Output the (x, y) coordinate of the center of the cell containing the given text.  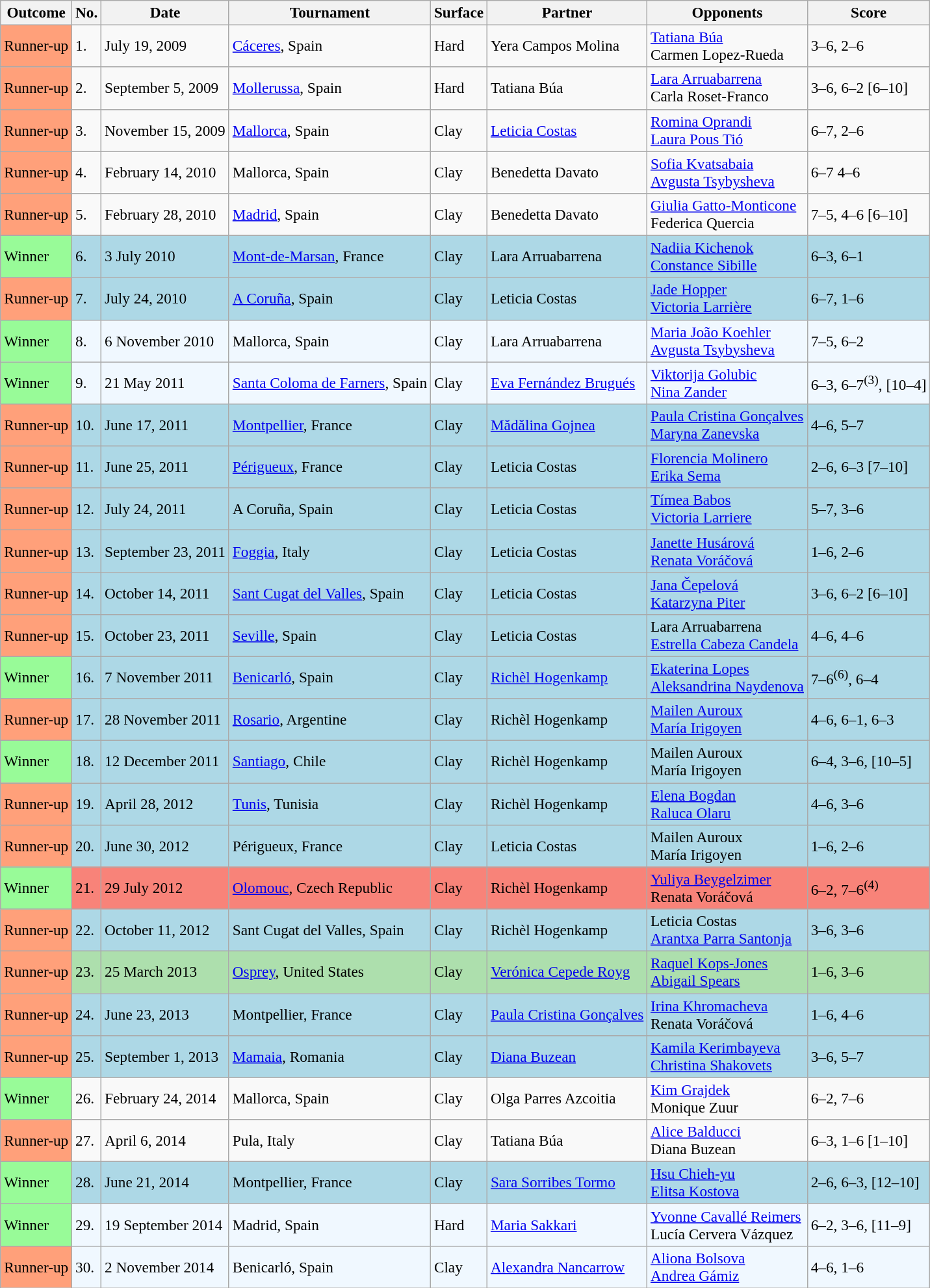
Mădălina Gojnea (567, 425)
6 November 2010 (165, 341)
4. (87, 172)
Irina Khromacheva Renata Voráčová (728, 1014)
7–5, 6–2 (868, 341)
21. (87, 888)
20. (87, 846)
29. (87, 1224)
July 24, 2011 (165, 509)
September 23, 2011 (165, 551)
Nadiia Kichenok Constance Sibille (728, 256)
22. (87, 929)
Maria Sakkari (567, 1224)
Date (165, 12)
15. (87, 636)
Janette Husárová Renata Voráčová (728, 551)
2 November 2014 (165, 1267)
Paula Cristina Gonçalves Maryna Zanevska (728, 425)
Alice Balducci Diana Buzean (728, 1140)
3–6, 2–6 (868, 45)
4–6, 5–7 (868, 425)
September 1, 2013 (165, 1057)
Alexandra Nancarrow (567, 1267)
30. (87, 1267)
6–2, 3–6, [11–9] (868, 1224)
6–7, 2–6 (868, 130)
No. (87, 12)
19. (87, 803)
July 19, 2009 (165, 45)
Lara Arruabarrena Carla Roset-Franco (728, 88)
6–3, 6–1 (868, 256)
Santa Coloma de Farners, Spain (329, 382)
2–6, 6–3, [12–10] (868, 1183)
July 24, 2010 (165, 299)
Tournament (329, 12)
September 5, 2009 (165, 88)
Paula Cristina Gonçalves (567, 1014)
3–6, 5–7 (868, 1057)
6. (87, 256)
2–6, 6–3 [7–10] (868, 467)
Hsu Chieh-yu Elitsa Kostova (728, 1183)
Diana Buzean (567, 1057)
3. (87, 130)
1–6, 4–6 (868, 1014)
19 September 2014 (165, 1224)
Surface (459, 12)
Leticia Costas Arantxa Parra Santonja (728, 929)
5. (87, 214)
Osprey, United States (329, 972)
June 17, 2011 (165, 425)
February 14, 2010 (165, 172)
28 November 2011 (165, 720)
4–6, 4–6 (868, 636)
Outcome (36, 12)
25 March 2013 (165, 972)
3–6, 3–6 (868, 929)
Mamaia, Romania (329, 1057)
Elena Bogdan Raluca Olaru (728, 803)
February 24, 2014 (165, 1098)
June 23, 2013 (165, 1014)
October 11, 2012 (165, 929)
Tímea Babos Victoria Larriere (728, 509)
12. (87, 509)
1–6, 3–6 (868, 972)
February 28, 2010 (165, 214)
Santiago, Chile (329, 762)
Score (868, 12)
17. (87, 720)
Viktorija Golubic Nina Zander (728, 382)
23. (87, 972)
Verónica Cepede Royg (567, 972)
Kim Grajdek Monique Zuur (728, 1098)
Partner (567, 12)
6–4, 3–6, [10–5] (868, 762)
28. (87, 1183)
Opponents (728, 12)
8. (87, 341)
7–6(6), 6–4 (868, 677)
Aliona Bolsova Andrea Gámiz (728, 1267)
6–2, 7–6 (868, 1098)
21 May 2011 (165, 382)
Sofia Kvatsabaia Avgusta Tsybysheva (728, 172)
April 6, 2014 (165, 1140)
6–7, 1–6 (868, 299)
Romina Oprandi Laura Pous Tió (728, 130)
Maria João Koehler Avgusta Tsybysheva (728, 341)
14. (87, 593)
Yera Campos Molina (567, 45)
Ekaterina Lopes Aleksandrina Naydenova (728, 677)
10. (87, 425)
7. (87, 299)
6–7 4–6 (868, 172)
27. (87, 1140)
Florencia Molinero Erika Sema (728, 467)
Lara Arruabarrena Estrella Cabeza Candela (728, 636)
Olga Parres Azcoitia (567, 1098)
7–5, 4–6 [6–10] (868, 214)
Giulia Gatto-Monticone Federica Quercia (728, 214)
October 14, 2011 (165, 593)
6–3, 1–6 [1–10] (868, 1140)
11. (87, 467)
4–6, 1–6 (868, 1267)
June 25, 2011 (165, 467)
4–6, 3–6 (868, 803)
16. (87, 677)
April 28, 2012 (165, 803)
5–7, 3–6 (868, 509)
18. (87, 762)
October 23, 2011 (165, 636)
Mont-de-Marsan, France (329, 256)
29 July 2012 (165, 888)
6–2, 7–6(4) (868, 888)
Mollerussa, Spain (329, 88)
2. (87, 88)
7 November 2011 (165, 677)
Yuliya Beygelzimer Renata Voráčová (728, 888)
Tatiana Búa Carmen Lopez-Rueda (728, 45)
Olomouc, Czech Republic (329, 888)
November 15, 2009 (165, 130)
June 21, 2014 (165, 1183)
Cáceres, Spain (329, 45)
Jade Hopper Victoria Larrière (728, 299)
Rosario, Argentine (329, 720)
Yvonne Cavallé Reimers Lucía Cervera Vázquez (728, 1224)
Eva Fernández Brugués (567, 382)
Jana Čepelová Katarzyna Piter (728, 593)
13. (87, 551)
Raquel Kops-Jones Abigail Spears (728, 972)
Tunis, Tunisia (329, 803)
Foggia, Italy (329, 551)
June 30, 2012 (165, 846)
Kamila Kerimbayeva Christina Shakovets (728, 1057)
4–6, 6–1, 6–3 (868, 720)
24. (87, 1014)
25. (87, 1057)
1. (87, 45)
Seville, Spain (329, 636)
26. (87, 1098)
3 July 2010 (165, 256)
Sara Sorribes Tormo (567, 1183)
9. (87, 382)
Pula, Italy (329, 1140)
12 December 2011 (165, 762)
6–3, 6–7(3), [10–4] (868, 382)
